Detect which cell encompasses the target text, then output its [x, y] center coordinate. 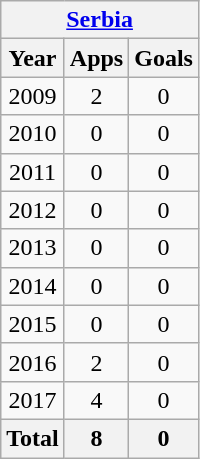
Goals [164, 58]
2013 [33, 248]
Serbia [100, 20]
2011 [33, 172]
2009 [33, 96]
2016 [33, 362]
2012 [33, 210]
4 [96, 400]
2015 [33, 324]
2010 [33, 134]
2017 [33, 400]
8 [96, 438]
2014 [33, 286]
Year [33, 58]
Apps [96, 58]
Total [33, 438]
